Extract the (X, Y) coordinate from the center of the cell holding the provided text.  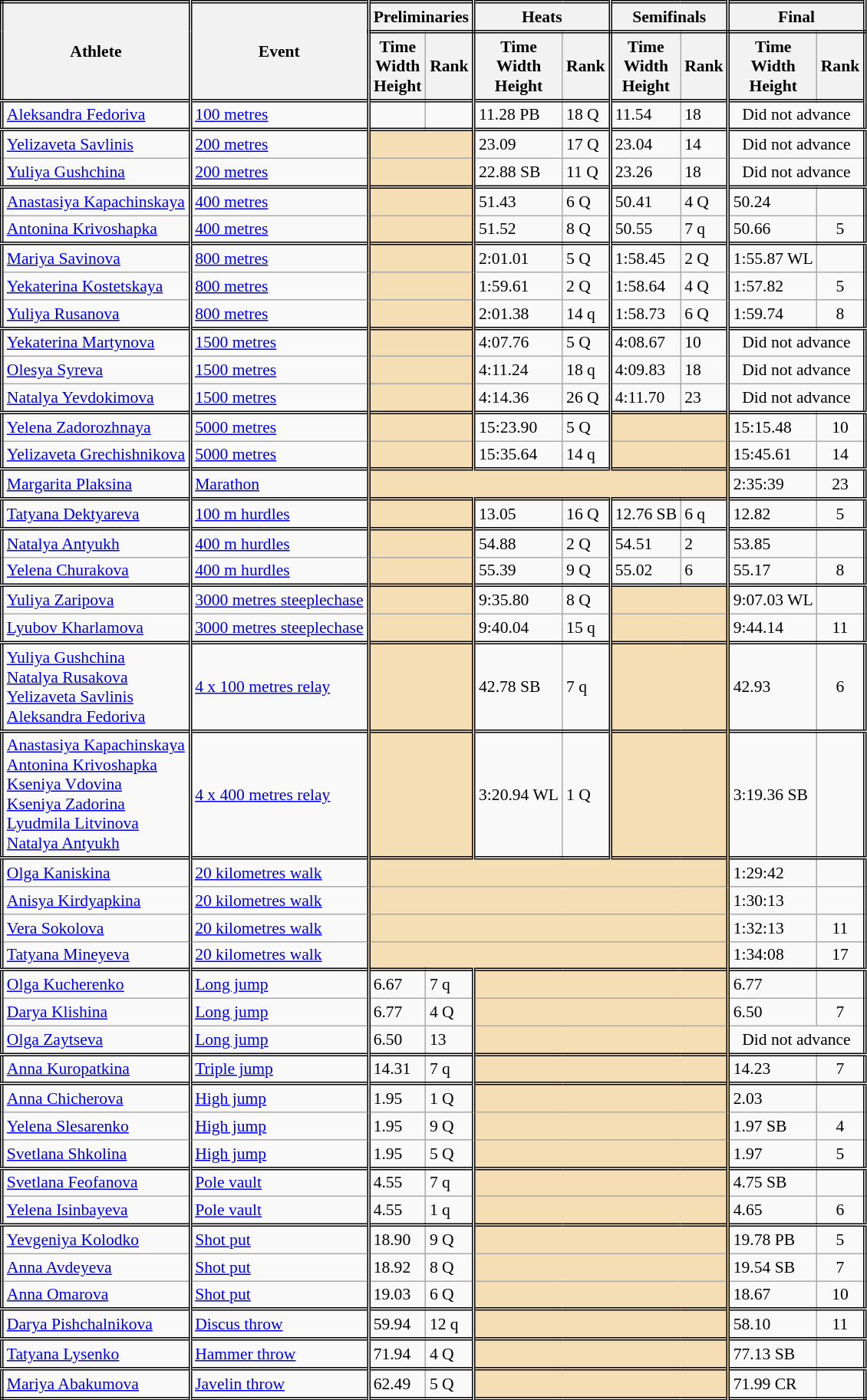
23.26 (645, 173)
4:11.24 (518, 371)
12.76 SB (645, 514)
1:55.87 WL (773, 258)
1.97 (773, 1154)
1:29:42 (773, 873)
50.55 (645, 230)
Anastasiya Kapachinskaya (95, 201)
Olga Kaniskina (95, 873)
53.85 (773, 543)
1.97 SB (773, 1126)
4 x 100 metres relay (279, 687)
59.94 (397, 1324)
12 q (450, 1324)
Yelena Slesarenko (95, 1126)
Yuliya Gushchina (95, 173)
12.82 (773, 514)
Yelena Isinbayeva (95, 1211)
Anna Kuropatkina (95, 1069)
4 (841, 1126)
1:30:13 (773, 901)
18 Q (586, 115)
100 m hurdles (279, 514)
14.31 (397, 1069)
Yelizaveta Savlinis (95, 144)
4:07.76 (518, 342)
13 (450, 1040)
42.78 SB (518, 687)
Semifinals (669, 17)
Discus throw (279, 1324)
Anna Avdeyeva (95, 1267)
15 q (586, 629)
Olesya Syreva (95, 371)
1:59.61 (518, 286)
Natalya Antyukh (95, 543)
15:15.48 (773, 427)
2:01.01 (518, 258)
Anna Omarova (95, 1295)
15:45.61 (773, 456)
Yuliya Zaripova (95, 600)
Athlete (95, 51)
Olga Kucherenko (95, 985)
11.54 (645, 115)
Tatyana Mineyeva (95, 956)
Yelizaveta Grechishnikova (95, 456)
9:35.80 (518, 600)
2.03 (773, 1099)
2:01.38 (518, 315)
51.43 (518, 201)
17 Q (586, 144)
Olga Zaytseva (95, 1040)
1:58.73 (645, 315)
4.75 SB (773, 1183)
50.41 (645, 201)
71.99 CR (773, 1384)
4:14.36 (518, 399)
Mariya Abakumova (95, 1384)
2 (704, 543)
1:34:08 (773, 956)
71.94 (397, 1355)
23.09 (518, 144)
Anisya Kirdyapkina (95, 901)
4:09.83 (645, 371)
3:19.36 SB (773, 795)
4 x 400 metres relay (279, 795)
Aleksandra Fedoriva (95, 115)
4.65 (773, 1211)
1:58.64 (645, 286)
Antonina Krivoshapka (95, 230)
15:35.64 (518, 456)
18.92 (397, 1267)
6.67 (397, 985)
1:57.82 (773, 286)
100 metres (279, 115)
Yekaterina Kostetskaya (95, 286)
Hammer throw (279, 1355)
Yelena Zadorozhnaya (95, 427)
9:07.03 WL (773, 600)
14.23 (773, 1069)
Natalya Yevdokimova (95, 399)
54.51 (645, 543)
Mariya Savinova (95, 258)
Yelena Churakova (95, 571)
Yuliya Rusanova (95, 315)
15:23.90 (518, 427)
22.88 SB (518, 173)
55.02 (645, 571)
4:11.70 (645, 399)
2:35:39 (773, 485)
55.39 (518, 571)
6 q (704, 514)
18 q (586, 371)
77.13 SB (773, 1355)
19.78 PB (773, 1240)
54.88 (518, 543)
1:59.74 (773, 315)
19.54 SB (773, 1267)
11.28 PB (518, 115)
1:32:13 (773, 928)
13.05 (518, 514)
Margarita Plaksina (95, 485)
Preliminaries (420, 17)
Lyubov Kharlamova (95, 629)
50.24 (773, 201)
Anna Chicherova (95, 1099)
16 Q (586, 514)
58.10 (773, 1324)
42.93 (773, 687)
62.49 (397, 1384)
Javelin throw (279, 1384)
Yekaterina Martynova (95, 342)
Vera Sokolova (95, 928)
Marathon (279, 485)
51.52 (518, 230)
Darya Pishchalnikova (95, 1324)
Tatyana Dektyareva (95, 514)
4:08.67 (645, 342)
18.67 (773, 1295)
Anastasiya KapachinskayaAntonina KrivoshapkaKseniya VdovinaKseniya ZadorinaLyudmila LitvinovaNatalya Antyukh (95, 795)
Darya Klishina (95, 1013)
55.17 (773, 571)
9:40.04 (518, 629)
17 (841, 956)
Event (279, 51)
1 q (450, 1211)
11 Q (586, 173)
Yuliya GushchinaNatalya RusakovaYelizaveta SavlinisAleksandra Fedoriva (95, 687)
18.90 (397, 1240)
1:58.45 (645, 258)
Yevgeniya Kolodko (95, 1240)
Triple jump (279, 1069)
50.66 (773, 230)
19.03 (397, 1295)
Heats (542, 17)
Final (796, 17)
23.04 (645, 144)
26 Q (586, 399)
Svetlana Shkolina (95, 1154)
3:20.94 WL (518, 795)
Tatyana Lysenko (95, 1355)
Svetlana Feofanova (95, 1183)
9:44.14 (773, 629)
